Find where the given text appears and provide that cell's center as [x, y] coordinate. 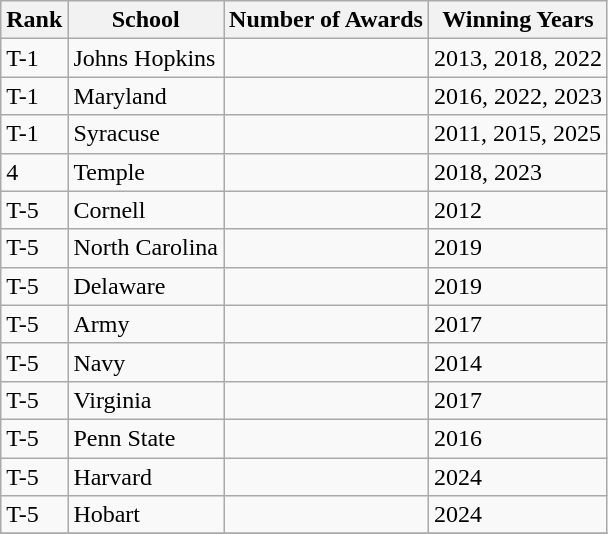
Number of Awards [326, 20]
2018, 2023 [518, 172]
Virginia [146, 400]
2016, 2022, 2023 [518, 96]
2012 [518, 210]
Penn State [146, 438]
4 [34, 172]
Syracuse [146, 134]
Rank [34, 20]
Harvard [146, 477]
Cornell [146, 210]
School [146, 20]
2016 [518, 438]
Winning Years [518, 20]
Hobart [146, 515]
Maryland [146, 96]
North Carolina [146, 248]
2013, 2018, 2022 [518, 58]
Army [146, 324]
2014 [518, 362]
Temple [146, 172]
Delaware [146, 286]
2011, 2015, 2025 [518, 134]
Navy [146, 362]
Johns Hopkins [146, 58]
